Output the (X, Y) coordinate of the center of the cell containing the given text.  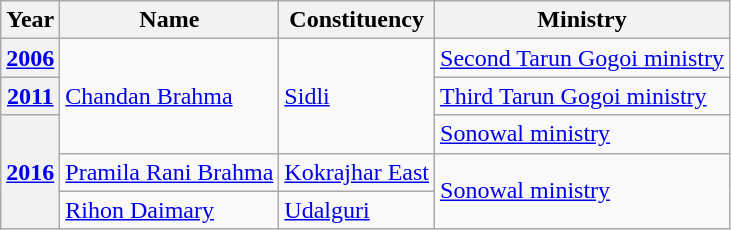
Constituency (357, 20)
Third Tarun Gogoi ministry (582, 96)
Udalguri (357, 210)
Year (30, 20)
Kokrajhar East (357, 172)
Rihon Daimary (170, 210)
Chandan Brahma (170, 96)
Second Tarun Gogoi ministry (582, 58)
2016 (30, 172)
2011 (30, 96)
Ministry (582, 20)
Pramila Rani Brahma (170, 172)
2006 (30, 58)
Name (170, 20)
Sidli (357, 96)
